Capture the cell that displays the provided text and extract its (x, y) central coordinate. 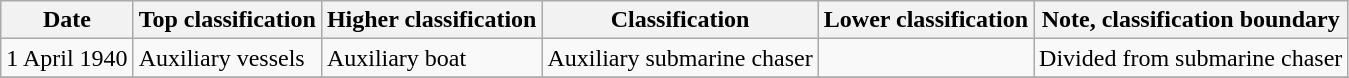
1 April 1940 (67, 58)
Classification (680, 20)
Auxiliary submarine chaser (680, 58)
Higher classification (432, 20)
Note, classification boundary (1191, 20)
Auxiliary boat (432, 58)
Lower classification (926, 20)
Auxiliary vessels (227, 58)
Divided from submarine chaser (1191, 58)
Top classification (227, 20)
Date (67, 20)
